Capture the cell that displays the provided text and extract its [X, Y] central coordinate. 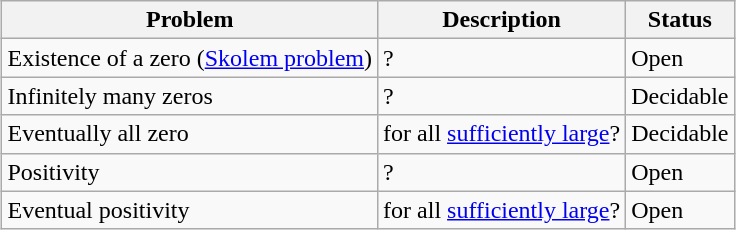
Description [502, 20]
Status [680, 20]
Positivity [190, 172]
Eventual positivity [190, 210]
Eventually all zero [190, 134]
Existence of a zero (Skolem problem) [190, 58]
Infinitely many zeros [190, 96]
Problem [190, 20]
